Output the (X, Y) coordinate of the center of the cell containing the given text.  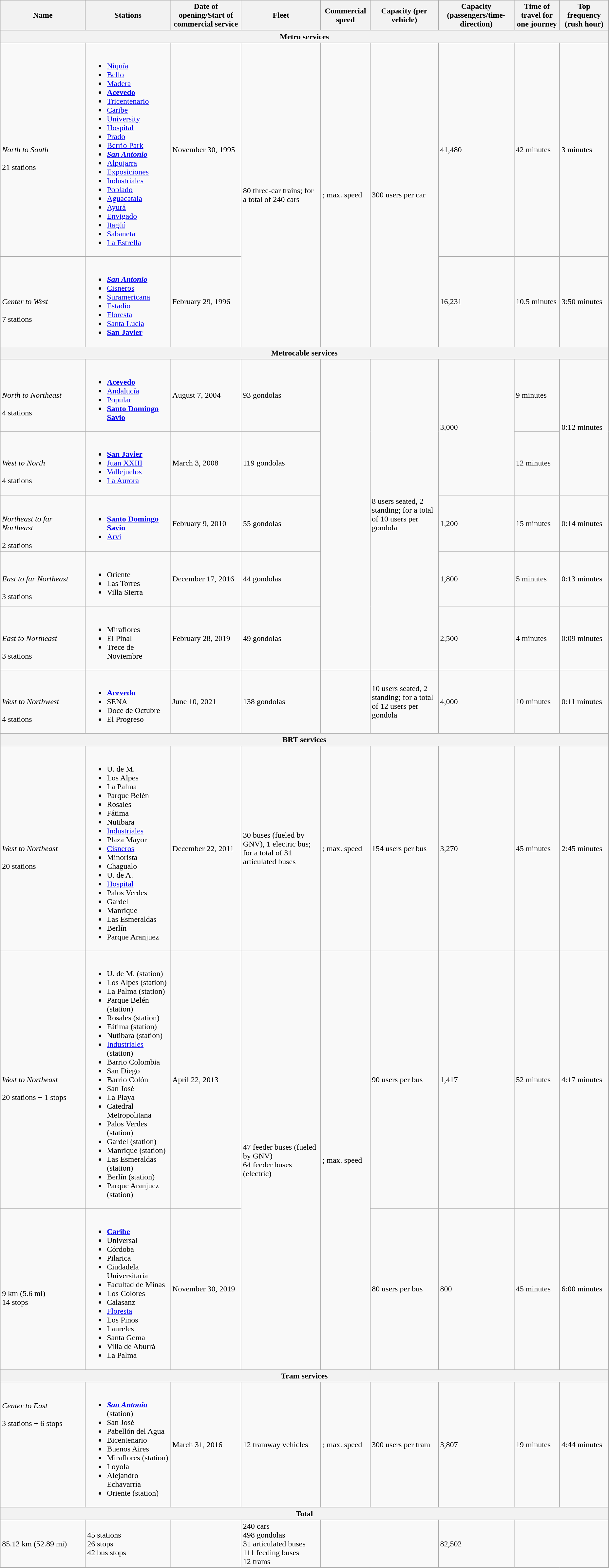
119 gondolas (281, 463)
4,000 (476, 702)
0:12 minutes (584, 427)
3,807 (476, 1445)
80 three-car trains; for a total of 240 cars (281, 195)
2:45 minutes (584, 848)
West to Northeast20 stations + 1 stops (43, 1080)
November 30, 1995 (206, 150)
47 feeder buses (fueled by GNV)64 feeder buses (electric) (281, 1160)
East to far Northeast3 stations (43, 579)
Top frequency (rush hour) (584, 15)
San Antonio (station)San José Pabellón del AguaBicentenarioBuenos AiresMiraflores (station)LoyolaAlejandro EchavarríaOriente (station) (128, 1445)
3:50 minutes (584, 302)
0:09 minutes (584, 638)
19 minutes (537, 1445)
0:13 minutes (584, 579)
4:44 minutes (584, 1445)
Metro services (305, 37)
December 17, 2016 (206, 579)
41,480 (476, 150)
February 29, 1996 (206, 302)
52 minutes (537, 1080)
Capacity (passengers/time-direction) (476, 15)
West to Northwest4 stations (43, 702)
12 minutes (537, 463)
1,200 (476, 523)
42 minutes (537, 150)
February 28, 2019 (206, 638)
November 30, 2019 (206, 1289)
Stations (128, 15)
Caribe UniversalCórdobaPilaricaCiudadela UniversitariaFacultad de MinasLos ColoresCalasanzFloresta Los PinosLaurelesSanta GemaVilla de AburráLa Palma (128, 1289)
0:14 minutes (584, 523)
85.12 km (52.89 mi) (43, 1544)
2,500 (476, 638)
Time of travel for one journey (537, 15)
June 10, 2021 (206, 702)
12 tramway vehicles (281, 1445)
Capacity (per vehicle) (404, 15)
North to Northeast4 stations (43, 395)
March 3, 2008 (206, 463)
Date of opening/Start of commercial service (206, 15)
West to Northeast20 stations (43, 848)
Santo Domingo Savio Arví (128, 523)
55 gondolas (281, 523)
BRT services (305, 739)
82,502 (476, 1544)
3,000 (476, 427)
Center to East3 stations + 6 stops (43, 1445)
138 gondolas (281, 702)
North to South21 stations (43, 150)
Northeast to far Northeast2 stations (43, 523)
10.5 minutes (537, 302)
West to North4 stations (43, 463)
10 minutes (537, 702)
9 minutes (537, 395)
300 users per tram (404, 1445)
Tram services (305, 1376)
800 (476, 1289)
Acevedo SENADoce de OctubreEl Progreso (128, 702)
90 users per bus (404, 1080)
4:17 minutes (584, 1080)
February 9, 2010 (206, 523)
154 users per bus (404, 848)
Miraflores El PinalTrece de Noviembre (128, 638)
Commercial speed (345, 15)
44 gondolas (281, 579)
Total (305, 1514)
9 km (5.6 mi)14 stops (43, 1289)
30 buses (fueled by GNV), 1 electric bus; for a total of 31 articulated buses (281, 848)
1,417 (476, 1080)
15 minutes (537, 523)
0:11 minutes (584, 702)
April 22, 2013 (206, 1080)
45 stations26 stops42 bus stops (128, 1544)
4 minutes (537, 638)
1,800 (476, 579)
Acevedo AndalucíaPopularSanto Domingo Savio (128, 395)
49 gondolas (281, 638)
Fleet (281, 15)
Center to West7 stations (43, 302)
Name (43, 15)
San Javier Juan XXIIIVallejuelosLa Aurora (128, 463)
East to Northeast3 stations (43, 638)
5 minutes (537, 579)
Metrocable services (305, 353)
Oriente Las TorresVilla Sierra (128, 579)
6:00 minutes (584, 1289)
December 22, 2011 (206, 848)
10 users seated, 2 standing; for a total of 12 users per gondola (404, 702)
August 7, 2004 (206, 395)
San Antonio Cisneros SuramericanaEstadioFlorestaSanta LucíaSan Javier (128, 302)
16,231 (476, 302)
80 users per bus (404, 1289)
93 gondolas (281, 395)
3 minutes (584, 150)
March 31, 2016 (206, 1445)
3,270 (476, 848)
8 users seated, 2 standing; for a total of 10 users per gondola (404, 515)
300 users per car (404, 195)
240 cars498 gondolas31 articulated buses111 feeding buses12 trams (281, 1544)
